Locate the cell with the specified text and output its (x, y) center coordinate. 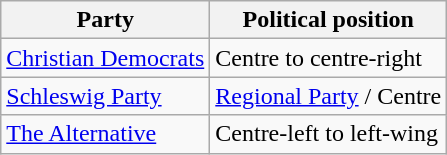
Centre-left to left-wing (328, 134)
The Alternative (106, 134)
Christian Democrats (106, 58)
Centre to centre-right (328, 58)
Schleswig Party (106, 96)
Political position (328, 20)
Party (106, 20)
Regional Party / Centre (328, 96)
